Return (x, y) of the center of cell containing provided text 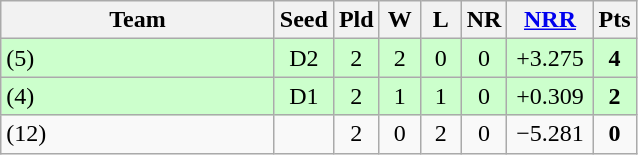
Pts (614, 20)
4 (614, 58)
+3.275 (550, 58)
Pld (356, 20)
NR (484, 20)
(4) (138, 96)
NRR (550, 20)
W (400, 20)
−5.281 (550, 134)
L (440, 20)
Seed (304, 20)
+0.309 (550, 96)
D2 (304, 58)
Team (138, 20)
D1 (304, 96)
(5) (138, 58)
(12) (138, 134)
